Identify which cell holds the provided text, then report its (X, Y) central coordinate. 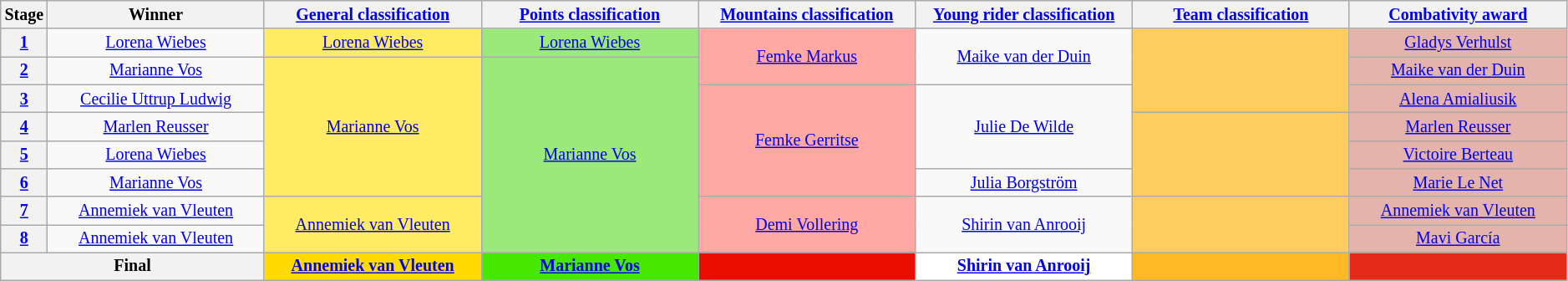
General classification (373, 15)
Marie Le Net (1458, 182)
1 (24, 43)
Final (132, 266)
Demi Vollering (807, 224)
5 (24, 154)
6 (24, 182)
Mountains classification (807, 15)
Stage (24, 15)
Julia Borgström (1024, 182)
Alena Amialiusik (1458, 99)
3 (24, 99)
Winner (155, 15)
Young rider classification (1024, 15)
Victoire Berteau (1458, 154)
8 (24, 239)
4 (24, 127)
Cecilie Uttrup Ludwig (155, 99)
2 (24, 70)
Team classification (1241, 15)
Points classification (590, 15)
Gladys Verhulst (1458, 43)
Combativity award (1458, 15)
7 (24, 211)
Femke Markus (807, 57)
Femke Gerritse (807, 140)
Mavi García (1458, 239)
Julie De Wilde (1024, 126)
